Return the (x, y) coordinate for the center point of the cell that contains the specified text.  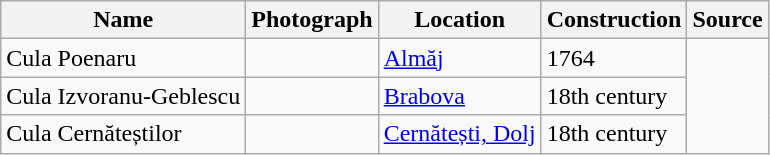
Location (460, 20)
Photograph (312, 20)
Source (728, 20)
Cernătești, Dolj (460, 134)
1764 (614, 58)
Brabova (460, 96)
Name (124, 20)
Cula Cernăteștilor (124, 134)
Cula Poenaru (124, 58)
Construction (614, 20)
Cula Izvoranu-Geblescu (124, 96)
Almăj (460, 58)
